Return [x, y] of the center of cell containing provided text 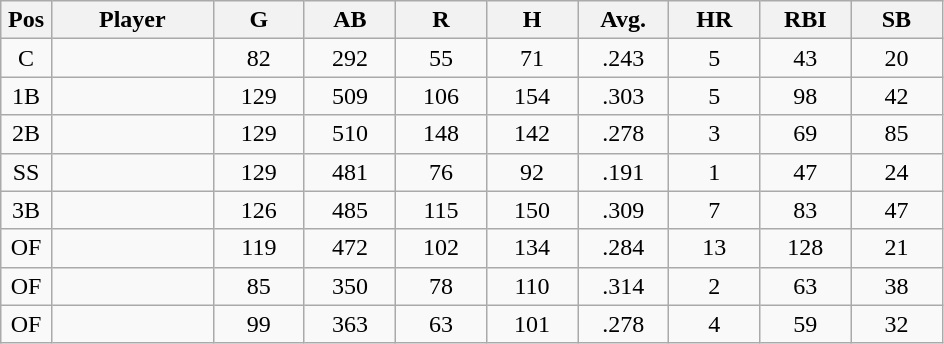
71 [532, 58]
.191 [624, 172]
510 [350, 134]
148 [440, 134]
38 [896, 286]
106 [440, 96]
Pos [26, 20]
43 [806, 58]
3 [714, 134]
119 [258, 248]
1B [26, 96]
Avg. [624, 20]
13 [714, 248]
83 [806, 210]
Player [132, 20]
101 [532, 324]
SB [896, 20]
126 [258, 210]
69 [806, 134]
7 [714, 210]
150 [532, 210]
509 [350, 96]
.303 [624, 96]
292 [350, 58]
RBI [806, 20]
82 [258, 58]
H [532, 20]
481 [350, 172]
HR [714, 20]
363 [350, 324]
142 [532, 134]
2B [26, 134]
78 [440, 286]
55 [440, 58]
G [258, 20]
128 [806, 248]
76 [440, 172]
2 [714, 286]
3B [26, 210]
350 [350, 286]
92 [532, 172]
42 [896, 96]
4 [714, 324]
154 [532, 96]
102 [440, 248]
99 [258, 324]
110 [532, 286]
59 [806, 324]
485 [350, 210]
.243 [624, 58]
20 [896, 58]
21 [896, 248]
SS [26, 172]
134 [532, 248]
.309 [624, 210]
AB [350, 20]
.284 [624, 248]
1 [714, 172]
.314 [624, 286]
C [26, 58]
32 [896, 324]
24 [896, 172]
115 [440, 210]
R [440, 20]
98 [806, 96]
472 [350, 248]
